Return the (X, Y) coordinate for the center point of the cell that contains the specified text.  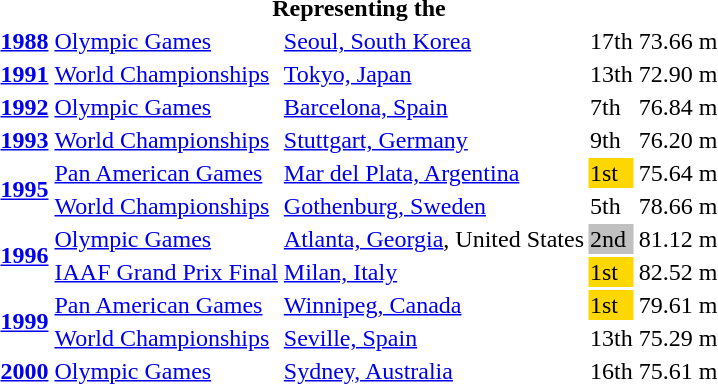
Tokyo, Japan (434, 74)
2nd (611, 239)
Milan, Italy (434, 272)
Winnipeg, Canada (434, 305)
5th (611, 206)
9th (611, 140)
IAAF Grand Prix Final (166, 272)
Gothenburg, Sweden (434, 206)
Seville, Spain (434, 338)
Barcelona, Spain (434, 107)
Stuttgart, Germany (434, 140)
Atlanta, Georgia, United States (434, 239)
7th (611, 107)
Seoul, South Korea (434, 41)
17th (611, 41)
Mar del Plata, Argentina (434, 173)
